Scan for the cell matching the given text and deliver its (X, Y) coordinate at center. 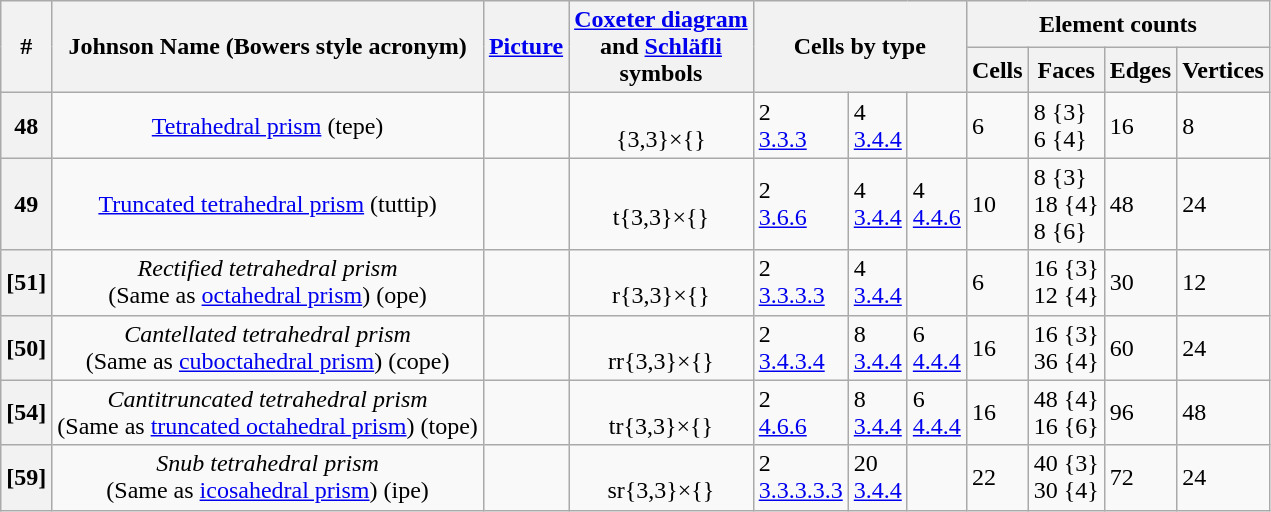
10 (997, 204)
Coxeter diagramand Schläflisymbols (662, 47)
[50] (26, 348)
Cells by type (860, 47)
20 3.4.4 (878, 478)
Snub tetrahedral prism(Same as icosahedral prism) (ipe) (268, 478)
2 3.3.3 (800, 126)
Cantitruncated tetrahedral prism(Same as truncated octahedral prism) (tope) (268, 412)
sr{3,3}×{} (662, 478)
t{3,3}×{} (662, 204)
72 (1140, 478)
tr{3,3}×{} (662, 412)
60 (1140, 348)
2 3.3.3.3 (800, 282)
30 (1140, 282)
Cantellated tetrahedral prism(Same as cuboctahedral prism) (cope) (268, 348)
2 4.6.6 (800, 412)
Element counts (1118, 24)
r{3,3}×{} (662, 282)
[59] (26, 478)
Picture (526, 47)
Truncated tetrahedral prism (tuttip) (268, 204)
8 {3}6 {4} (1066, 126)
12 (1224, 282)
# (26, 47)
16 {3}36 {4} (1066, 348)
Edges (1140, 70)
Tetrahedral prism (tepe) (268, 126)
[54] (26, 412)
49 (26, 204)
Cells (997, 70)
40 {3}30 {4} (1066, 478)
2 3.6.6 (800, 204)
8 {3}18 {4}8 {6} (1066, 204)
{3,3}×{} (662, 126)
4 4.4.6 (936, 204)
2 3.4.3.4 (800, 348)
Vertices (1224, 70)
Johnson Name (Bowers style acronym) (268, 47)
rr{3,3}×{} (662, 348)
Faces (1066, 70)
2 3.3.3.3.3 (800, 478)
[51] (26, 282)
96 (1140, 412)
8 (1224, 126)
22 (997, 478)
16 {3}12 {4} (1066, 282)
Rectified tetrahedral prism(Same as octahedral prism) (ope) (268, 282)
48 {4}16 {6} (1066, 412)
